Extract the [X, Y] coordinate from the center of the cell holding the provided text.  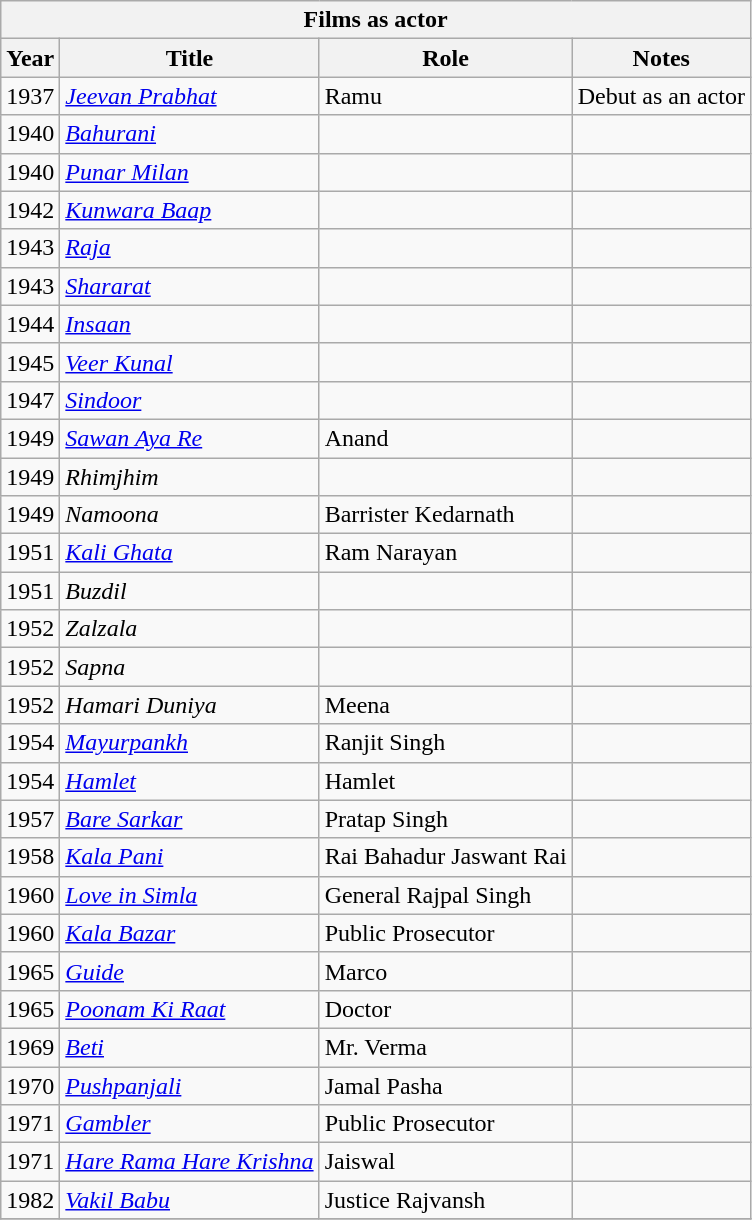
Raja [190, 248]
Anand [446, 438]
Kunwara Baap [190, 210]
Kali Ghata [190, 553]
Zalzala [190, 629]
Marco [446, 971]
Justice Rajvansh [446, 1200]
Love in Simla [190, 895]
1982 [30, 1200]
Bare Sarkar [190, 819]
Doctor [446, 1009]
1957 [30, 819]
Ranjit Singh [446, 743]
Notes [661, 58]
1937 [30, 96]
Jaiswal [446, 1162]
Debut as an actor [661, 96]
Mayurpankh [190, 743]
Jamal Pasha [446, 1085]
Kala Bazar [190, 933]
General Rajpal Singh [446, 895]
Pratap Singh [446, 819]
Insaan [190, 324]
1958 [30, 857]
Meena [446, 705]
Namoona [190, 515]
Sawan Aya Re [190, 438]
1942 [30, 210]
Role [446, 58]
Rhimjhim [190, 477]
Buzdil [190, 591]
Vakil Babu [190, 1200]
Ram Narayan [446, 553]
Rai Bahadur Jaswant Rai [446, 857]
1947 [30, 400]
Hamari Duniya [190, 705]
Sapna [190, 667]
Title [190, 58]
Bahurani [190, 134]
Ramu [446, 96]
Films as actor [376, 20]
Hare Rama Hare Krishna [190, 1162]
Pushpanjali [190, 1085]
1945 [30, 362]
1969 [30, 1047]
1970 [30, 1085]
Beti [190, 1047]
Poonam Ki Raat [190, 1009]
Gambler [190, 1124]
Punar Milan [190, 172]
Shararat [190, 286]
1944 [30, 324]
Mr. Verma [446, 1047]
Veer Kunal [190, 362]
Sindoor [190, 400]
Kala Pani [190, 857]
Guide [190, 971]
Barrister Kedarnath [446, 515]
Year [30, 58]
Jeevan Prabhat [190, 96]
